Provide the [x, y] coordinate of the cell's center where the given text is located.  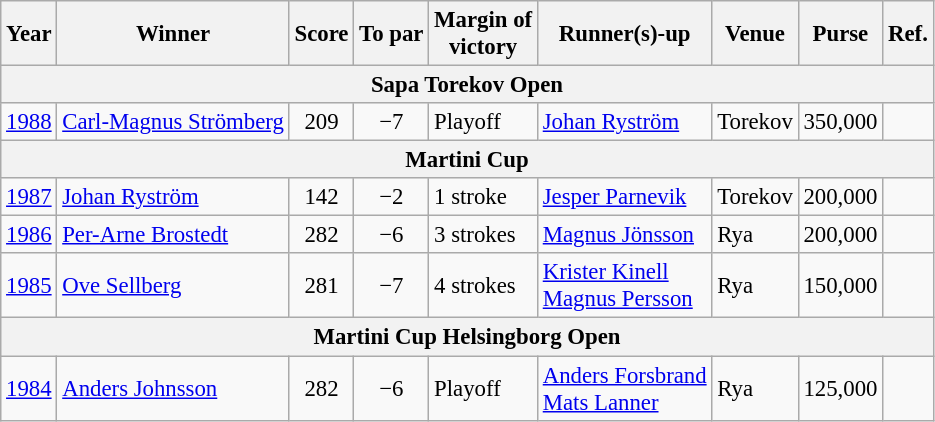
Margin ofvictory [484, 34]
125,000 [840, 388]
1984 [29, 388]
Krister Kinell Magnus Persson [624, 286]
−2 [392, 197]
1 stroke [484, 197]
Martini Cup [467, 160]
Jesper Parnevik [624, 197]
Anders Johnsson [173, 388]
Per-Arne Brostedt [173, 235]
1988 [29, 122]
Martini Cup Helsingborg Open [467, 337]
142 [322, 197]
Runner(s)-up [624, 34]
To par [392, 34]
Ove Sellberg [173, 286]
Winner [173, 34]
1985 [29, 286]
3 strokes [484, 235]
Purse [840, 34]
150,000 [840, 286]
Anders Forsbrand Mats Lanner [624, 388]
Carl-Magnus Strömberg [173, 122]
Score [322, 34]
Ref. [908, 34]
350,000 [840, 122]
4 strokes [484, 286]
1987 [29, 197]
1986 [29, 235]
209 [322, 122]
Sapa Torekov Open [467, 85]
Year [29, 34]
281 [322, 286]
Venue [755, 34]
Magnus Jönsson [624, 235]
